Capture the cell that displays the provided text and extract its (x, y) central coordinate. 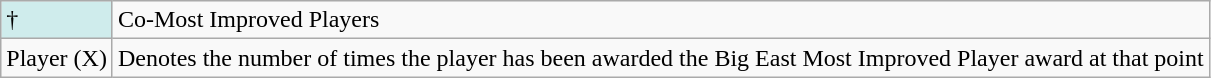
Player (X) (57, 58)
Co-Most Improved Players (660, 20)
† (57, 20)
Denotes the number of times the player has been awarded the Big East Most Improved Player award at that point (660, 58)
